Capture the cell that displays the provided text and extract its [x, y] central coordinate. 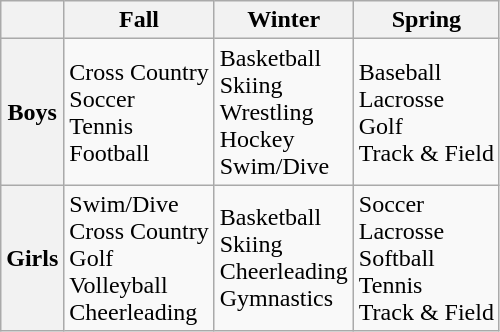
BasketballSkiingWrestlingHockeySwim/Dive [284, 112]
BaseballLacrosseGolfTrack & Field [426, 112]
Fall [139, 20]
Winter [284, 20]
Boys [32, 112]
SoccerLacrosseSoftballTennisTrack & Field [426, 258]
Spring [426, 20]
Swim/DiveCross CountryGolfVolleyballCheerleading [139, 258]
Girls [32, 258]
Cross CountrySoccerTennisFootball [139, 112]
BasketballSkiingCheerleadingGymnastics [284, 258]
